Pinpoint the cell where the given text exists, returning its (X, Y) midpoint coordinate. 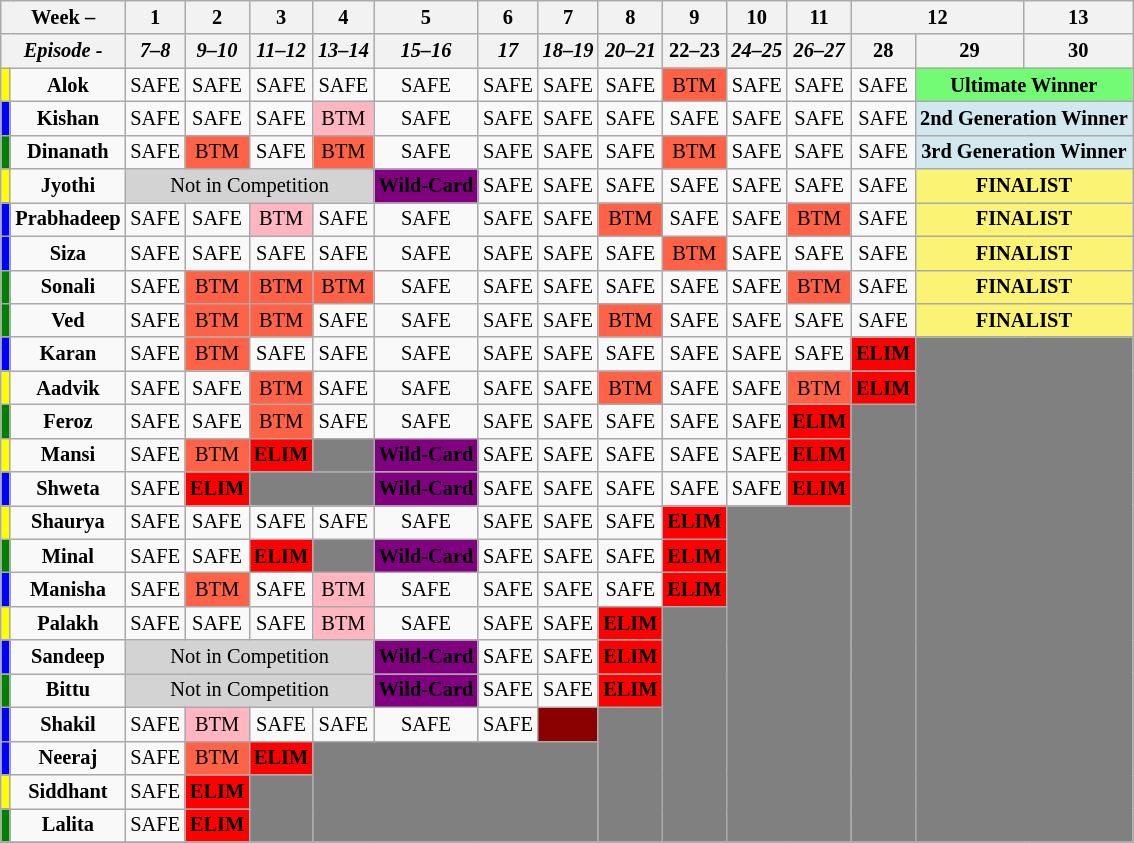
Neeraj (68, 758)
Prabhadeep (68, 219)
1 (155, 17)
Lalita (68, 825)
9 (694, 17)
11–12 (281, 51)
Kishan (68, 118)
Karan (68, 354)
Palakh (68, 623)
Minal (68, 556)
24–25 (756, 51)
2nd Generation Winner (1024, 118)
Jyothi (68, 186)
8 (630, 17)
22–23 (694, 51)
6 (508, 17)
Sonali (68, 287)
29 (970, 51)
4 (344, 17)
Shweta (68, 489)
28 (883, 51)
26–27 (819, 51)
10 (756, 17)
13–14 (344, 51)
Ultimate Winner (1024, 85)
7 (568, 17)
Ved (68, 320)
13 (1078, 17)
9–10 (217, 51)
Week – (64, 17)
Bittu (68, 690)
11 (819, 17)
2 (217, 17)
Alok (68, 85)
17 (508, 51)
Sandeep (68, 657)
Shaurya (68, 522)
Aadvik (68, 388)
20–21 (630, 51)
Episode - (64, 51)
15–16 (426, 51)
Siddhant (68, 791)
12 (938, 17)
3 (281, 17)
3rd Generation Winner (1024, 152)
Siza (68, 253)
Feroz (68, 421)
18–19 (568, 51)
7–8 (155, 51)
Manisha (68, 589)
Shakil (68, 724)
5 (426, 17)
Mansi (68, 455)
30 (1078, 51)
Dinanath (68, 152)
